Return the (x, y) coordinate for the center point of the cell that contains the specified text.  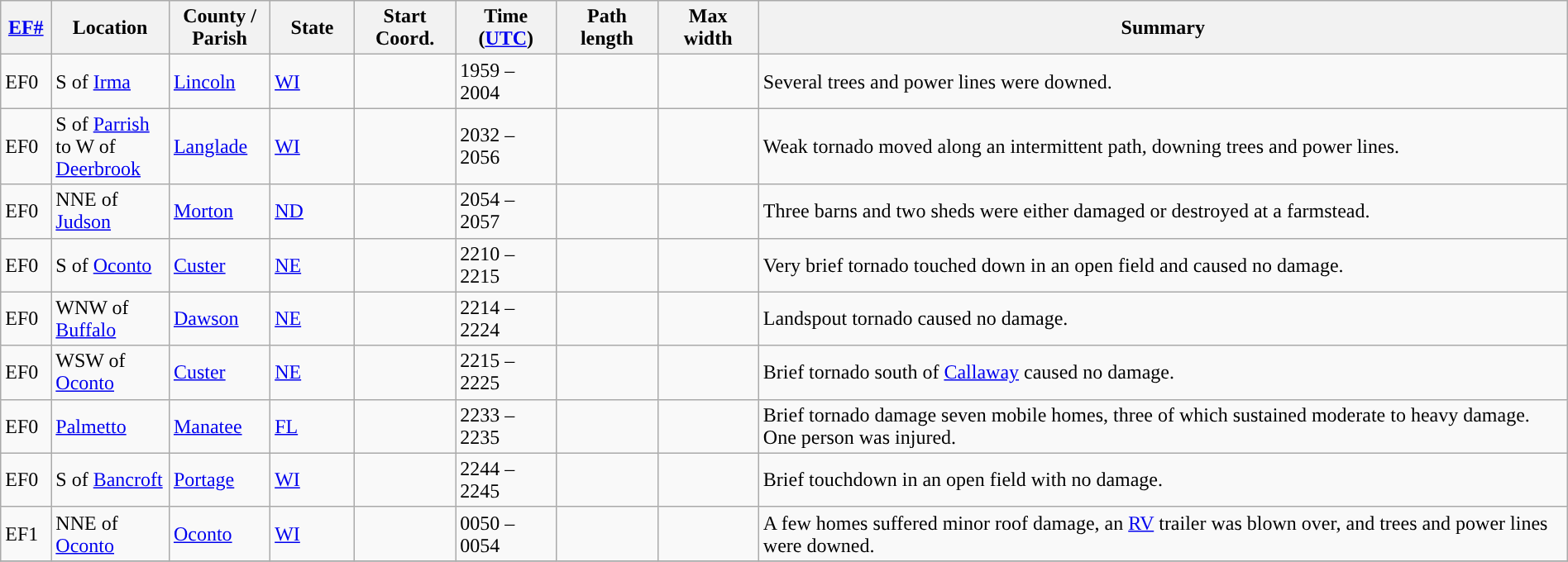
S of Bancroft (111, 479)
Landspout tornado caused no damage. (1163, 319)
WSW of Oconto (111, 372)
2210 – 2215 (506, 264)
Lincoln (219, 81)
Time (UTC) (506, 28)
NNE of Oconto (111, 534)
1959 – 2004 (506, 81)
ND (313, 212)
2233 – 2235 (506, 426)
EF# (26, 28)
S of Oconto (111, 264)
S of Irma (111, 81)
Very brief tornado touched down in an open field and caused no damage. (1163, 264)
EF1 (26, 534)
Several trees and power lines were downed. (1163, 81)
State (313, 28)
WNW of Buffalo (111, 319)
A few homes suffered minor roof damage, an RV trailer was blown over, and trees and power lines were downed. (1163, 534)
Brief touchdown in an open field with no damage. (1163, 479)
Morton (219, 212)
2244 – 2245 (506, 479)
Weak tornado moved along an intermittent path, downing trees and power lines. (1163, 146)
Langlade (219, 146)
2214 – 2224 (506, 319)
Oconto (219, 534)
Location (111, 28)
S of Parrish to W of Deerbrook (111, 146)
Start Coord. (404, 28)
County / Parish (219, 28)
2032 – 2056 (506, 146)
Brief tornado damage seven mobile homes, three of which sustained moderate to heavy damage. One person was injured. (1163, 426)
Path length (607, 28)
Manatee (219, 426)
Summary (1163, 28)
Portage (219, 479)
Three barns and two sheds were either damaged or destroyed at a farmstead. (1163, 212)
0050 – 0054 (506, 534)
NNE of Judson (111, 212)
2215 – 2225 (506, 372)
Dawson (219, 319)
Brief tornado south of Callaway caused no damage. (1163, 372)
2054 – 2057 (506, 212)
Palmetto (111, 426)
FL (313, 426)
Max width (708, 28)
